Search for the cell housing the specified text and yield its (X, Y) center coordinate. 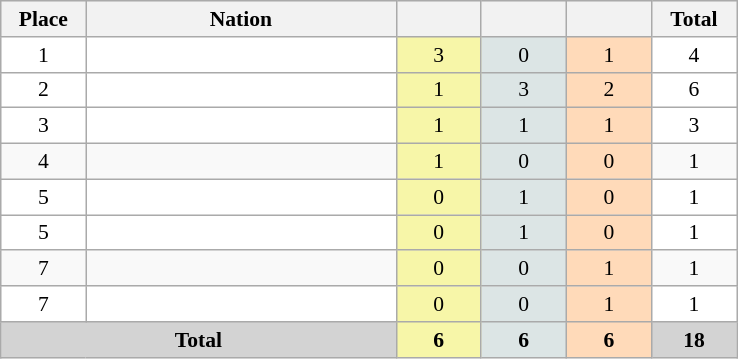
Nation (241, 19)
18 (694, 340)
Place (44, 19)
